From the cell containing the given text, extract its center point as [X, Y] coordinate. 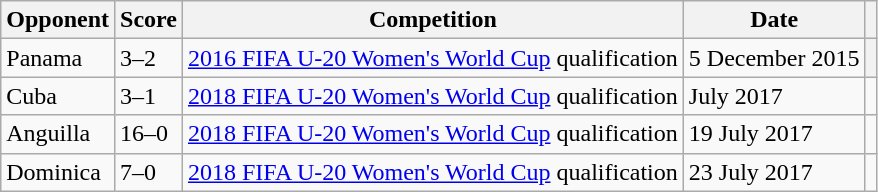
2016 FIFA U-20 Women's World Cup qualification [432, 58]
Dominica [58, 172]
Cuba [58, 96]
16–0 [149, 134]
Panama [58, 58]
3–2 [149, 58]
19 July 2017 [774, 134]
Opponent [58, 20]
Competition [432, 20]
3–1 [149, 96]
5 December 2015 [774, 58]
7–0 [149, 172]
July 2017 [774, 96]
Score [149, 20]
Date [774, 20]
23 July 2017 [774, 172]
Anguilla [58, 134]
